From the cell containing the given text, extract its center point as [X, Y] coordinate. 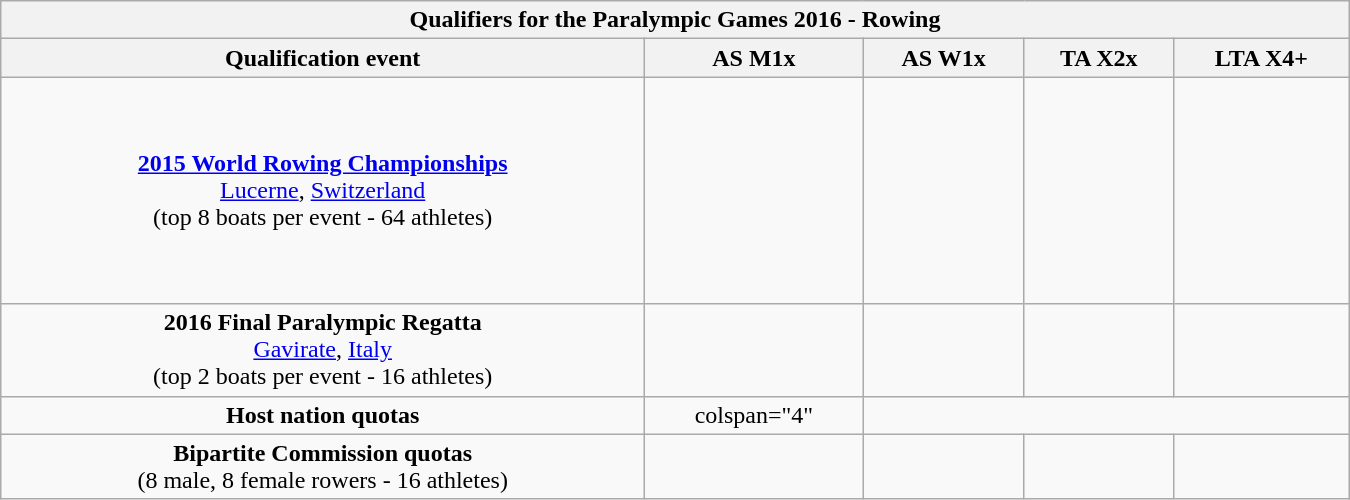
AS M1x [754, 58]
Qualification event [323, 58]
TA X2x [1099, 58]
Bipartite Commission quotas(8 male, 8 female rowers - 16 athletes) [323, 466]
colspan="4" [754, 415]
Qualifiers for the Paralympic Games 2016 - Rowing [675, 20]
AS W1x [944, 58]
Host nation quotas [323, 415]
LTA X4+ [1262, 58]
2015 World Rowing ChampionshipsLucerne, Switzerland (top 8 boats per event - 64 athletes) [323, 190]
2016 Final Paralympic RegattaGavirate, Italy(top 2 boats per event - 16 athletes) [323, 350]
